Extract the [X, Y] coordinate from the center of the cell holding the provided text.  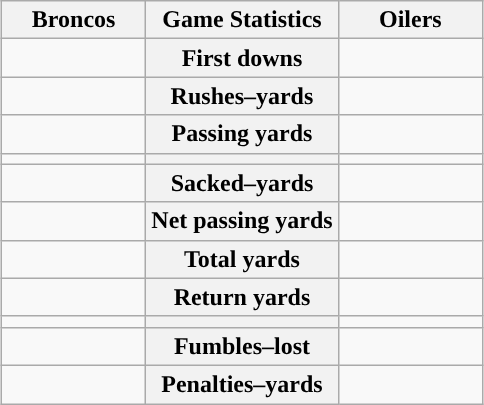
Rushes–yards [242, 96]
First downs [242, 58]
Broncos [73, 20]
Return yards [242, 297]
Fumbles–lost [242, 346]
Game Statistics [242, 20]
Sacked–yards [242, 183]
Net passing yards [242, 221]
Passing yards [242, 134]
Total yards [242, 259]
Penalties–yards [242, 384]
Oilers [410, 20]
